Scan for the cell matching the given text and deliver its (x, y) coordinate at center. 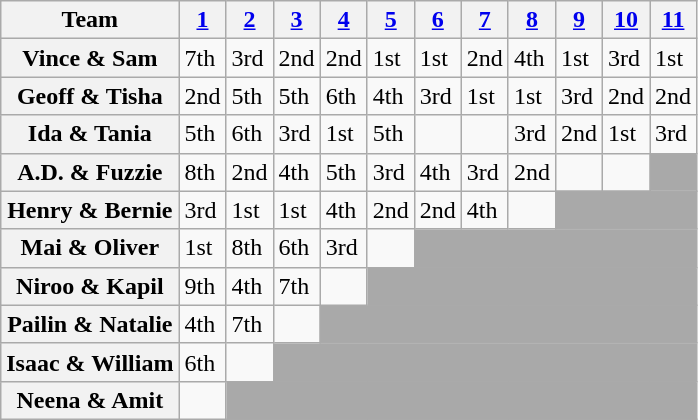
8 (532, 20)
Neena & Amit (90, 400)
Niroo & Kapil (90, 286)
6 (438, 20)
9th (202, 286)
A.D. & Fuzzie (90, 172)
Team (90, 20)
Isaac & William (90, 362)
5 (390, 20)
11 (674, 20)
4 (344, 20)
9 (578, 20)
1 (202, 20)
Henry & Bernie (90, 210)
Mai & Oliver (90, 248)
3 (296, 20)
Geoff & Tisha (90, 96)
Ida & Tania (90, 134)
2 (250, 20)
Pailin & Natalie (90, 324)
7 (484, 20)
10 (626, 20)
Vince & Sam (90, 58)
